Identify which cell holds the provided text, then report its (x, y) central coordinate. 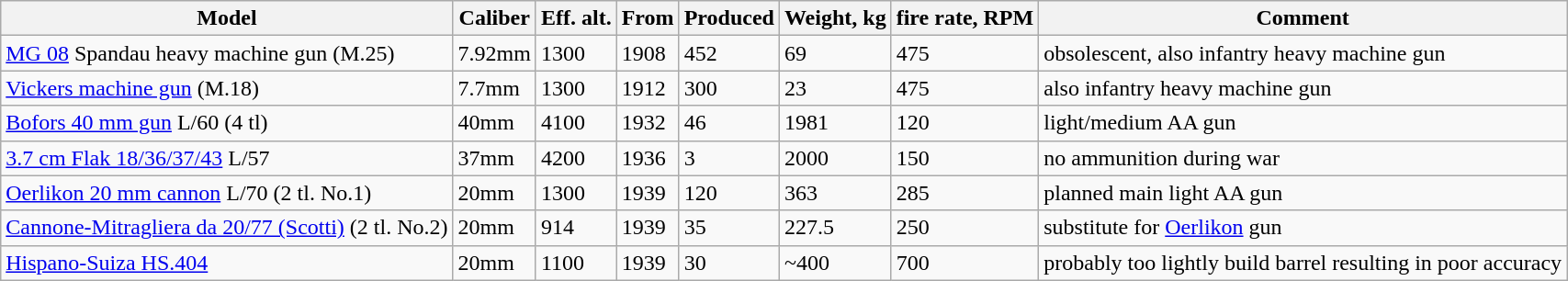
substitute for Oerlikon gun (1303, 228)
7.7mm (494, 88)
Oerlikon 20 mm cannon L/70 (2 tl. No.1) (227, 193)
1932 (648, 123)
~400 (835, 263)
37mm (494, 158)
914 (576, 228)
1936 (648, 158)
285 (964, 193)
40mm (494, 123)
2000 (835, 158)
300 (729, 88)
46 (729, 123)
227.5 (835, 228)
1981 (835, 123)
From (648, 18)
150 (964, 158)
probably too lightly build barrel resulting in poor accuracy (1303, 263)
Bofors 40 mm gun L/60 (4 tl) (227, 123)
4100 (576, 123)
23 (835, 88)
also infantry heavy machine gun (1303, 88)
no ammunition during war (1303, 158)
1100 (576, 263)
3 (729, 158)
obsolescent, also infantry heavy machine gun (1303, 53)
3.7 cm Flak 18/36/37/43 L/57 (227, 158)
35 (729, 228)
Caliber (494, 18)
1912 (648, 88)
69 (835, 53)
Model (227, 18)
planned main light AA gun (1303, 193)
Vickers machine gun (M.18) (227, 88)
4200 (576, 158)
Comment (1303, 18)
7.92mm (494, 53)
30 (729, 263)
363 (835, 193)
1908 (648, 53)
452 (729, 53)
fire rate, RPM (964, 18)
MG 08 Spandau heavy machine gun (M.25) (227, 53)
Hispano-Suiza HS.404 (227, 263)
Cannone-Mitragliera da 20/77 (Scotti) (2 tl. No.2) (227, 228)
Eff. alt. (576, 18)
Weight, kg (835, 18)
250 (964, 228)
700 (964, 263)
Produced (729, 18)
light/medium AA gun (1303, 123)
